Return [x, y] of the center of cell containing provided text 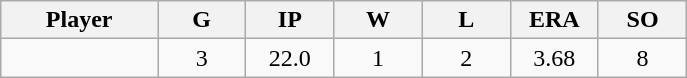
L [466, 20]
2 [466, 58]
IP [290, 20]
Player [80, 20]
1 [378, 58]
3 [202, 58]
G [202, 20]
SO [642, 20]
ERA [554, 20]
W [378, 20]
8 [642, 58]
3.68 [554, 58]
22.0 [290, 58]
